Capture the cell that displays the provided text and extract its (X, Y) central coordinate. 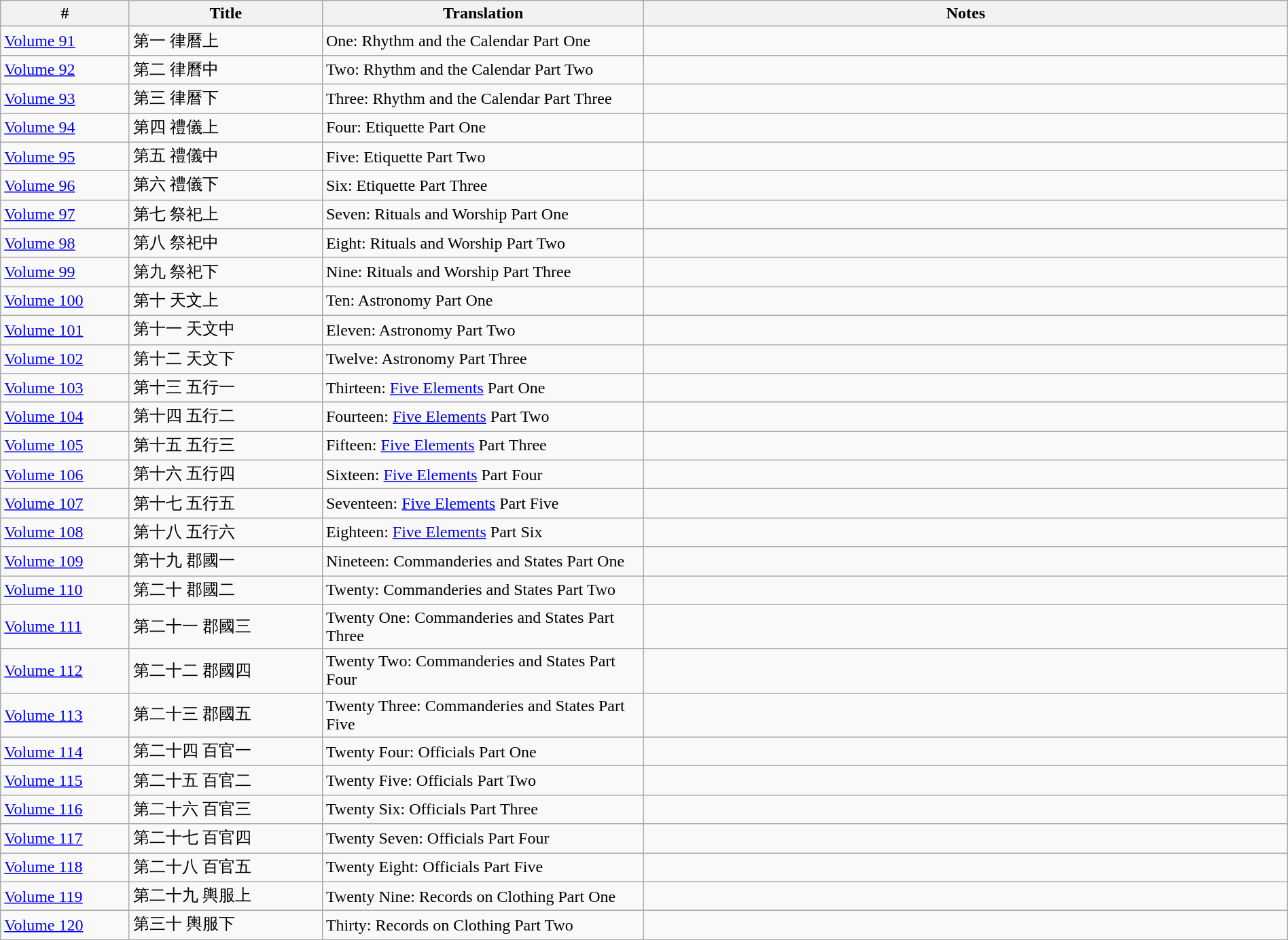
Six: Etiquette Part Three (483, 186)
Twenty Nine: Records on Clothing Part One (483, 897)
Nineteen: Commanderies and States Part One (483, 561)
第二十七 百官四 (226, 838)
Volume 98 (65, 243)
Volume 113 (65, 715)
Twenty Five: Officials Part Two (483, 781)
Nine: Rituals and Worship Part Three (483, 272)
Eleven: Astronomy Part Two (483, 330)
第六 禮儀下 (226, 186)
第十六 五行四 (226, 474)
Twenty Four: Officials Part One (483, 751)
第三十 輿服下 (226, 925)
Volume 94 (65, 128)
Three: Rhythm and the Calendar Part Three (483, 99)
Volume 111 (65, 626)
Twenty Three: Commanderies and States Part Five (483, 715)
第十 天文上 (226, 302)
Volume 106 (65, 474)
Volume 105 (65, 446)
Volume 118 (65, 868)
第五 禮儀中 (226, 156)
Volume 115 (65, 781)
第二十九 輿服上 (226, 897)
Thirteen: Five Elements Part One (483, 388)
第二十一 郡國三 (226, 626)
Volume 108 (65, 532)
# (65, 14)
Volume 109 (65, 561)
Volume 120 (65, 925)
Two: Rhythm and the Calendar Part Two (483, 69)
Eighteen: Five Elements Part Six (483, 532)
第四 禮儀上 (226, 128)
第二十八 百官五 (226, 868)
第十八 五行六 (226, 532)
One: Rhythm and the Calendar Part One (483, 41)
第二十 郡國二 (226, 591)
Volume 103 (65, 388)
Notes (966, 14)
第十九 郡國一 (226, 561)
Twelve: Astronomy Part Three (483, 359)
第八 祭祀中 (226, 243)
第二 律曆中 (226, 69)
Volume 110 (65, 591)
Fourteen: Five Elements Part Two (483, 417)
Twenty One: Commanderies and States Part Three (483, 626)
第一 律曆上 (226, 41)
Eight: Rituals and Worship Part Two (483, 243)
第十二 天文下 (226, 359)
Twenty Six: Officials Part Three (483, 810)
Volume 119 (65, 897)
Thirty: Records on Clothing Part Two (483, 925)
Fifteen: Five Elements Part Three (483, 446)
第十七 五行五 (226, 504)
Twenty Seven: Officials Part Four (483, 838)
Volume 92 (65, 69)
Five: Etiquette Part Two (483, 156)
Volume 99 (65, 272)
Volume 100 (65, 302)
Ten: Astronomy Part One (483, 302)
Volume 93 (65, 99)
Volume 95 (65, 156)
Volume 117 (65, 838)
Seventeen: Five Elements Part Five (483, 504)
Twenty Eight: Officials Part Five (483, 868)
第十三 五行一 (226, 388)
Four: Etiquette Part One (483, 128)
第十五 五行三 (226, 446)
第九 祭祀下 (226, 272)
Seven: Rituals and Worship Part One (483, 215)
Volume 104 (65, 417)
第二十六 百官三 (226, 810)
第二十二 郡國四 (226, 671)
第十一 天文中 (226, 330)
第二十五 百官二 (226, 781)
Volume 91 (65, 41)
Volume 116 (65, 810)
Translation (483, 14)
Volume 97 (65, 215)
Volume 114 (65, 751)
第十四 五行二 (226, 417)
第二十四 百官一 (226, 751)
Title (226, 14)
Volume 112 (65, 671)
Twenty Two: Commanderies and States Part Four (483, 671)
第三 律曆下 (226, 99)
Volume 102 (65, 359)
Volume 96 (65, 186)
Volume 101 (65, 330)
第七 祭祀上 (226, 215)
Sixteen: Five Elements Part Four (483, 474)
Volume 107 (65, 504)
Twenty: Commanderies and States Part Two (483, 591)
第二十三 郡國五 (226, 715)
